Provide the (x, y) coordinate of the cell's center where the given text is located.  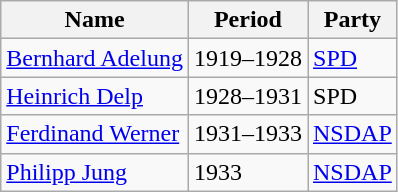
1919–1928 (248, 58)
1928–1931 (248, 96)
1933 (248, 172)
Bernhard Adelung (95, 58)
Ferdinand Werner (95, 134)
Heinrich Delp (95, 96)
Party (353, 20)
1931–1933 (248, 134)
Period (248, 20)
Name (95, 20)
Philipp Jung (95, 172)
